Search for the cell housing the specified text and yield its (X, Y) center coordinate. 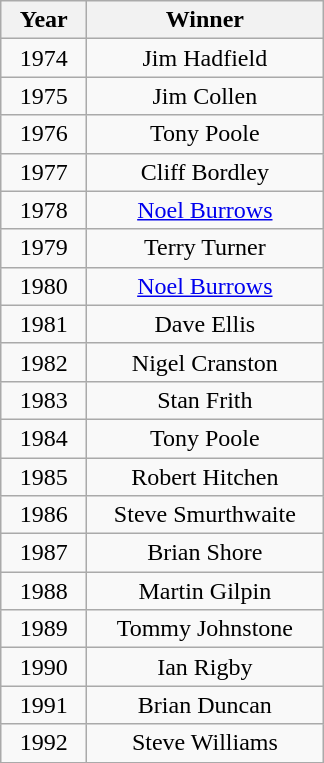
Martin Gilpin (205, 591)
1988 (44, 591)
Dave Ellis (205, 324)
Terry Turner (205, 248)
1978 (44, 210)
Jim Hadfield (205, 58)
1987 (44, 553)
Steve Smurthwaite (205, 515)
Steve Williams (205, 743)
Stan Frith (205, 400)
Brian Shore (205, 553)
1990 (44, 667)
Cliff Bordley (205, 172)
Brian Duncan (205, 705)
Year (44, 20)
Nigel Cranston (205, 362)
1984 (44, 438)
Winner (205, 20)
1979 (44, 248)
1976 (44, 134)
Jim Collen (205, 96)
1986 (44, 515)
Tommy Johnstone (205, 629)
1992 (44, 743)
1980 (44, 286)
1982 (44, 362)
1985 (44, 477)
1989 (44, 629)
1977 (44, 172)
Robert Hitchen (205, 477)
Ian Rigby (205, 667)
1975 (44, 96)
1991 (44, 705)
1981 (44, 324)
1983 (44, 400)
1974 (44, 58)
